Pinpoint the cell where the given text exists, returning its [X, Y] midpoint coordinate. 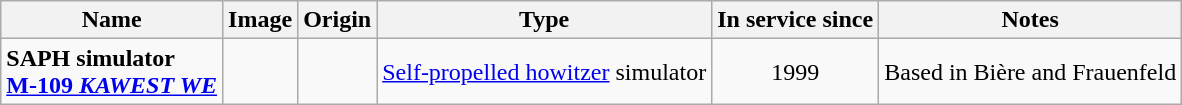
Based in Bière and Frauenfeld [1030, 72]
Name [112, 20]
Type [544, 20]
Notes [1030, 20]
Origin [338, 20]
Self-propelled howitzer simulator [544, 72]
In service since [796, 20]
Image [260, 20]
1999 [796, 72]
SAPH simulatorM-109 KAWEST WE [112, 72]
